Capture the cell that displays the provided text and extract its (X, Y) central coordinate. 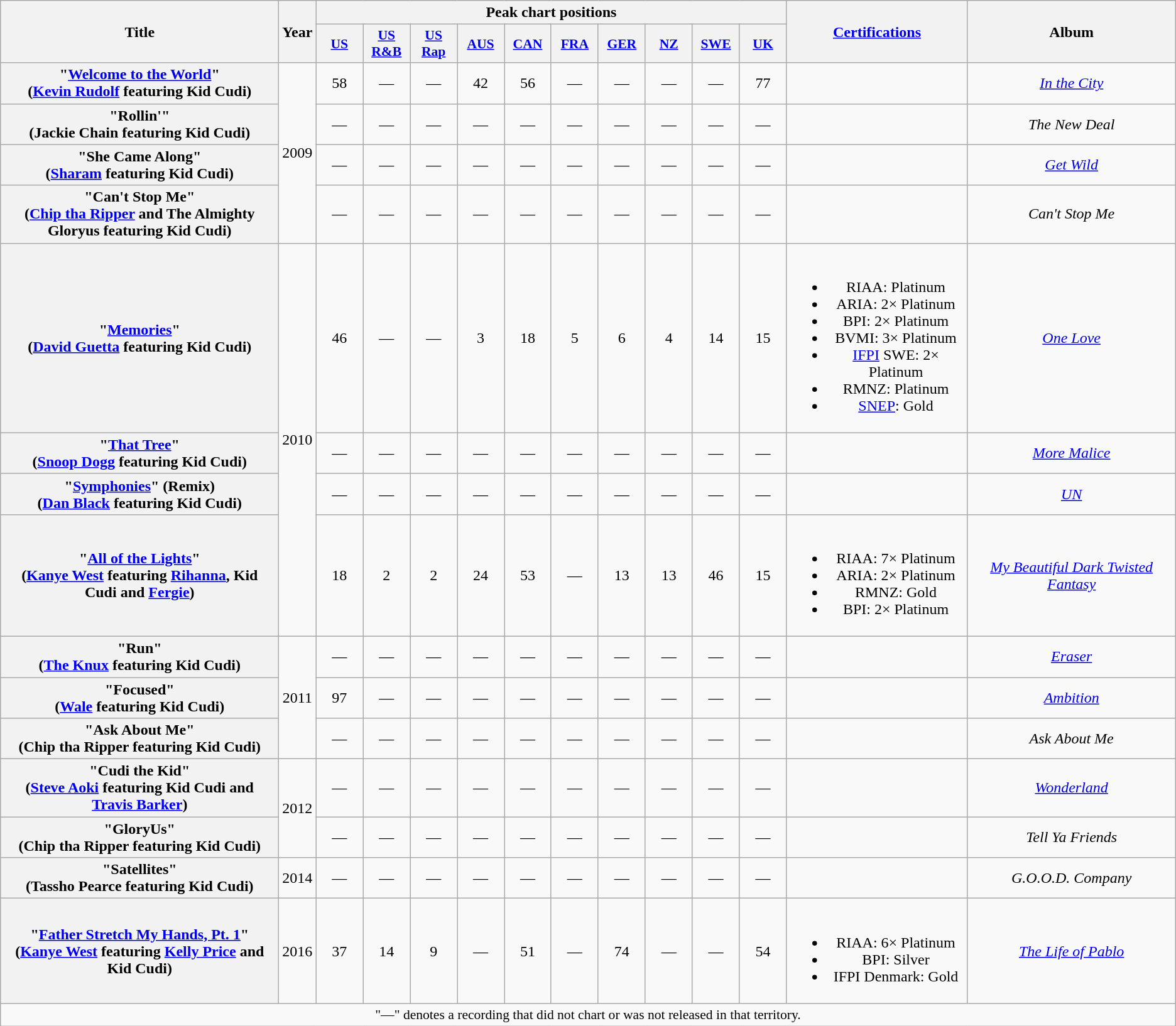
"Ask About Me"(Chip tha Ripper featuring Kid Cudi) (139, 738)
Title (139, 31)
"Run"(The Knux featuring Kid Cudi) (139, 657)
G.O.O.D. Company (1072, 878)
CAN (528, 44)
6 (622, 338)
UK (763, 44)
56 (528, 83)
Can't Stop Me (1072, 214)
Year (298, 31)
58 (339, 83)
Wonderland (1072, 788)
FRA (574, 44)
4 (668, 338)
5 (574, 338)
74 (622, 951)
97 (339, 697)
Tell Ya Friends (1072, 838)
The New Deal (1072, 124)
51 (528, 951)
AUS (481, 44)
RIAA: 7× PlatinumARIA: 2× PlatinumRMNZ: GoldBPI: 2× Platinum (877, 575)
GER (622, 44)
2011 (298, 697)
Peak chart positions (552, 13)
USR&B (387, 44)
Eraser (1072, 657)
2014 (298, 878)
2012 (298, 809)
US (339, 44)
77 (763, 83)
NZ (668, 44)
"Rollin'"(Jackie Chain featuring Kid Cudi) (139, 124)
54 (763, 951)
"Focused"(Wale featuring Kid Cudi) (139, 697)
42 (481, 83)
"Satellites"(Tassho Pearce featuring Kid Cudi) (139, 878)
"She Came Along"(Sharam featuring Kid Cudi) (139, 165)
"That Tree"(Snoop Dogg featuring Kid Cudi) (139, 453)
My Beautiful Dark Twisted Fantasy (1072, 575)
"GloryUs"(Chip tha Ripper featuring Kid Cudi) (139, 838)
UN (1072, 494)
2016 (298, 951)
More Malice (1072, 453)
37 (339, 951)
The Life of Pablo (1072, 951)
In the City (1072, 83)
"—" denotes a recording that did not chart or was not released in that territory. (588, 1015)
"Symphonies" (Remix)(Dan Black featuring Kid Cudi) (139, 494)
"Welcome to the World"(Kevin Rudolf featuring Kid Cudi) (139, 83)
RIAA: 6× PlatinumBPI: SilverIFPI Denmark: Gold (877, 951)
Get Wild (1072, 165)
"All of the Lights"(Kanye West featuring Rihanna, Kid Cudi and Fergie) (139, 575)
"Can't Stop Me"(Chip tha Ripper and The Almighty Gloryus featuring Kid Cudi) (139, 214)
24 (481, 575)
9 (433, 951)
"Cudi the Kid"(Steve Aoki featuring Kid Cudi and Travis Barker) (139, 788)
SWE (716, 44)
2009 (298, 153)
3 (481, 338)
One Love (1072, 338)
"Memories"(David Guetta featuring Kid Cudi) (139, 338)
Ask About Me (1072, 738)
53 (528, 575)
Certifications (877, 31)
RIAA: PlatinumARIA: 2× PlatinumBPI: 2× PlatinumBVMI: 3× PlatinumIFPI SWE: 2× PlatinumRMNZ: PlatinumSNEP: Gold (877, 338)
USRap (433, 44)
"Father Stretch My Hands, Pt. 1"(Kanye West featuring Kelly Price and Kid Cudi) (139, 951)
Ambition (1072, 697)
Album (1072, 31)
2010 (298, 440)
